Capture the cell that displays the provided text and extract its (x, y) central coordinate. 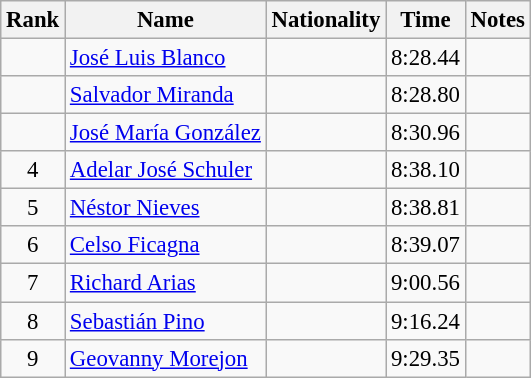
8:38.81 (426, 208)
5 (33, 208)
José Luis Blanco (166, 58)
José María González (166, 133)
9:29.35 (426, 358)
Rank (33, 20)
6 (33, 245)
Néstor Nieves (166, 208)
Nationality (326, 20)
8 (33, 321)
8:28.44 (426, 58)
7 (33, 283)
8:28.80 (426, 95)
9:16.24 (426, 321)
4 (33, 170)
8:30.96 (426, 133)
Notes (498, 20)
8:39.07 (426, 245)
Adelar José Schuler (166, 170)
Sebastián Pino (166, 321)
8:38.10 (426, 170)
Geovanny Morejon (166, 358)
9 (33, 358)
Salvador Miranda (166, 95)
Time (426, 20)
Celso Ficagna (166, 245)
Name (166, 20)
Richard Arias (166, 283)
9:00.56 (426, 283)
